Locate the cell with the specified text and output its (x, y) center coordinate. 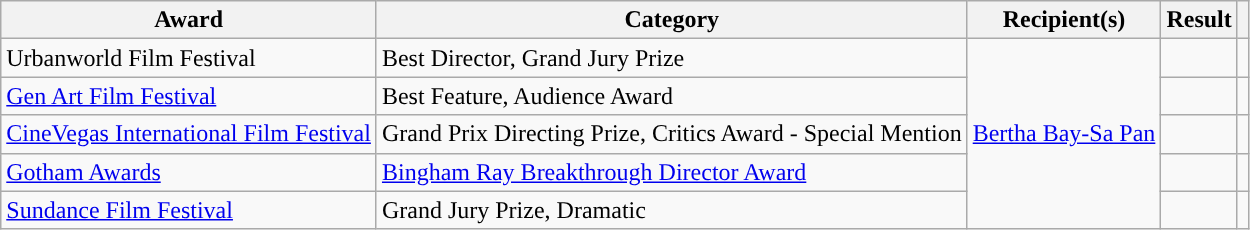
Bertha Bay-Sa Pan (1064, 134)
Urbanworld Film Festival (189, 58)
CineVegas International Film Festival (189, 134)
Grand Prix Directing Prize, Critics Award - Special Mention (672, 134)
Gotham Awards (189, 172)
Grand Jury Prize, Dramatic (672, 210)
Award (189, 20)
Recipient(s) (1064, 20)
Sundance Film Festival (189, 210)
Best Director, Grand Jury Prize (672, 58)
Category (672, 20)
Bingham Ray Breakthrough Director Award (672, 172)
Gen Art Film Festival (189, 96)
Result (1199, 20)
Best Feature, Audience Award (672, 96)
